Return (X, Y) of the center of cell containing provided text 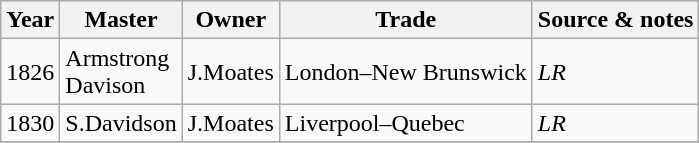
Year (30, 20)
S.Davidson (121, 123)
Owner (230, 20)
Source & notes (616, 20)
Liverpool–Quebec (406, 123)
1826 (30, 72)
1830 (30, 123)
ArmstrongDavison (121, 72)
Master (121, 20)
Trade (406, 20)
London–New Brunswick (406, 72)
